Return the (x, y) coordinate for the center point of the cell that contains the specified text.  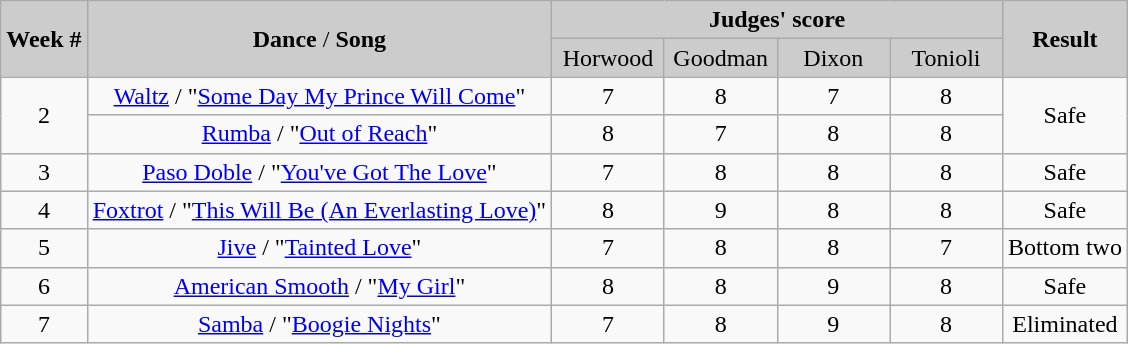
Samba / "Boogie Nights" (320, 324)
Paso Doble / "You've Got The Love" (320, 172)
4 (44, 210)
Horwood (608, 58)
Foxtrot / "This Will Be (An Everlasting Love)" (320, 210)
3 (44, 172)
American Smooth / "My Girl" (320, 286)
Week # (44, 39)
2 (44, 115)
Dance / Song (320, 39)
5 (44, 248)
Eliminated (1064, 324)
Dixon (834, 58)
Rumba / "Out of Reach" (320, 134)
Goodman (720, 58)
Tonioli (946, 58)
Result (1064, 39)
6 (44, 286)
Judges' score (778, 20)
Waltz / "Some Day My Prince Will Come" (320, 96)
Bottom two (1064, 248)
Jive / "Tainted Love" (320, 248)
